Extract the (X, Y) coordinate from the center of the cell holding the provided text.  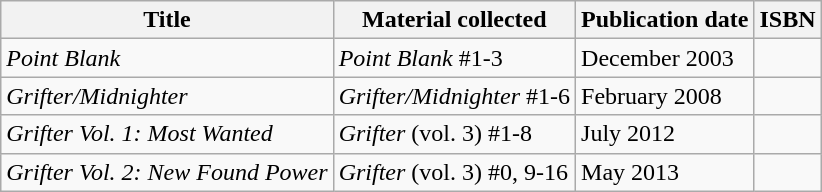
Grifter Vol. 2: New Found Power (167, 172)
Title (167, 20)
Grifter/Midnighter (167, 96)
ISBN (788, 20)
Publication date (665, 20)
July 2012 (665, 134)
May 2013 (665, 172)
February 2008 (665, 96)
Grifter/Midnighter #1-6 (454, 96)
Point Blank #1-3 (454, 58)
Grifter Vol. 1: Most Wanted (167, 134)
Material collected (454, 20)
Grifter (vol. 3) #1-8 (454, 134)
Grifter (vol. 3) #0, 9-16 (454, 172)
December 2003 (665, 58)
Point Blank (167, 58)
